Capture the cell that displays the provided text and extract its (X, Y) central coordinate. 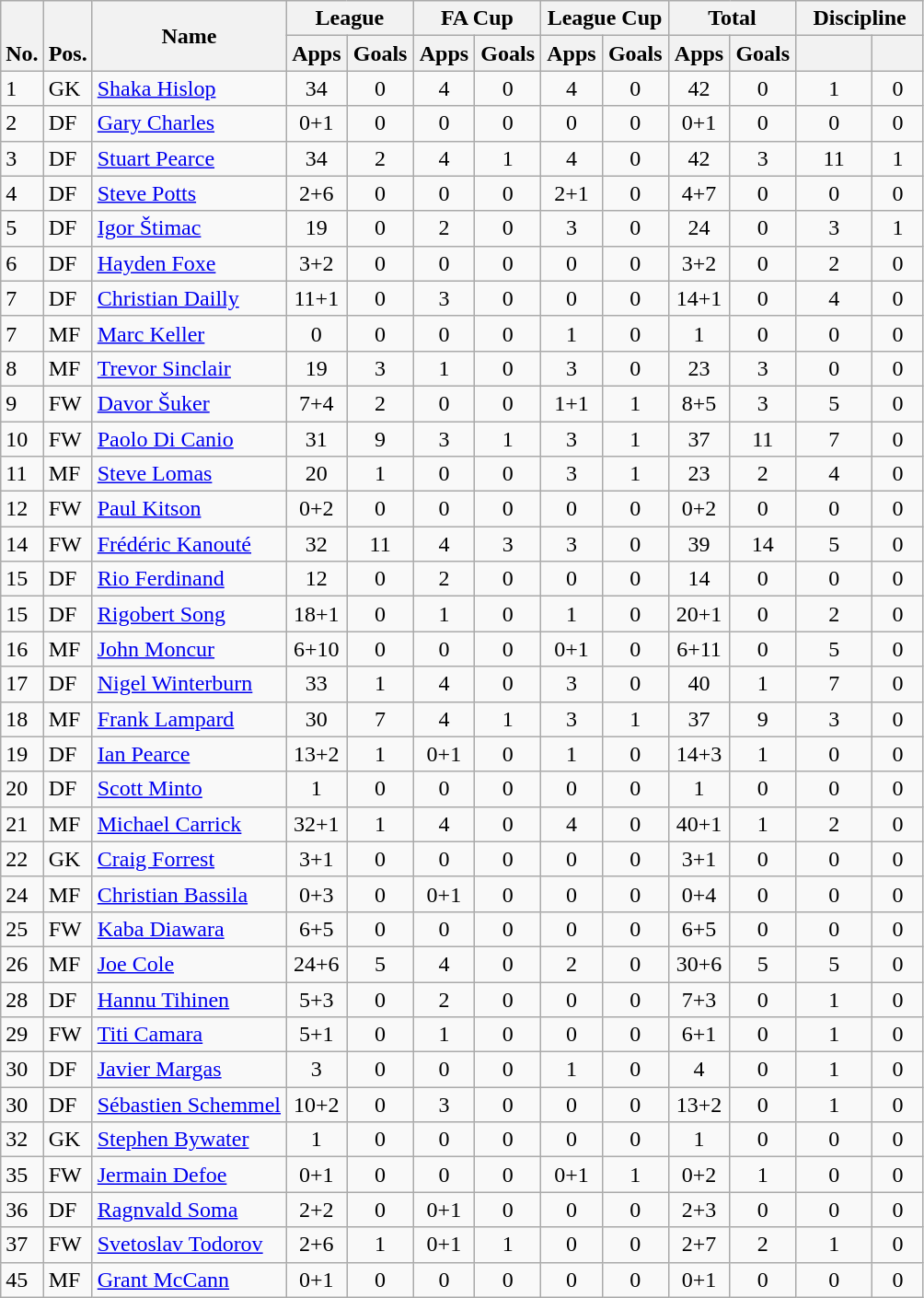
18+1 (317, 614)
39 (699, 544)
29 (22, 1035)
2+2 (317, 1210)
40+1 (699, 824)
10 (22, 439)
Frank Lampard (189, 719)
League (350, 18)
Paul Kitson (189, 509)
Hayden Foxe (189, 263)
Scott Minto (189, 789)
17 (22, 684)
Kaba Diawara (189, 929)
Rio Ferdinand (189, 579)
Frédéric Kanouté (189, 544)
Gary Charles (189, 123)
16 (22, 649)
Stuart Pearce (189, 158)
28 (22, 999)
Steve Potts (189, 193)
0+3 (317, 894)
Hannu Tihinen (189, 999)
31 (317, 439)
6+10 (317, 649)
Marc Keller (189, 333)
5+3 (317, 999)
26 (22, 964)
25 (22, 929)
32+1 (317, 824)
Joe Cole (189, 964)
30+6 (699, 964)
7+3 (699, 999)
Jermain Defoe (189, 1175)
Stephen Bywater (189, 1140)
6+1 (699, 1035)
2+7 (699, 1245)
Rigobert Song (189, 614)
Michael Carrick (189, 824)
Craig Forrest (189, 859)
5+1 (317, 1035)
Svetoslav Todorov (189, 1245)
Sébastien Schemmel (189, 1105)
Ian Pearce (189, 754)
League Cup (606, 18)
11+1 (317, 298)
0+4 (699, 894)
8+5 (699, 403)
1+1 (572, 403)
Grant McCann (189, 1280)
8 (22, 368)
33 (317, 684)
Titi Camara (189, 1035)
10+2 (317, 1105)
Name (189, 36)
John Moncur (189, 649)
4+7 (699, 193)
45 (22, 1280)
Ragnvald Soma (189, 1210)
24+6 (317, 964)
Discipline (860, 18)
FA Cup (477, 18)
Igor Štimac (189, 228)
22 (22, 859)
36 (22, 1210)
Christian Bassila (189, 894)
Nigel Winterburn (189, 684)
Steve Lomas (189, 474)
2+1 (572, 193)
14+1 (699, 298)
14+3 (699, 754)
35 (22, 1175)
40 (699, 684)
6 (22, 263)
No. (22, 36)
Javier Margas (189, 1070)
Davor Šuker (189, 403)
Paolo Di Canio (189, 439)
Pos. (68, 36)
Total (733, 18)
18 (22, 719)
6+11 (699, 649)
20+1 (699, 614)
Shaka Hislop (189, 88)
2+3 (699, 1210)
Christian Dailly (189, 298)
Trevor Sinclair (189, 368)
21 (22, 824)
7+4 (317, 403)
